Return [X, Y] of the center of cell containing provided text 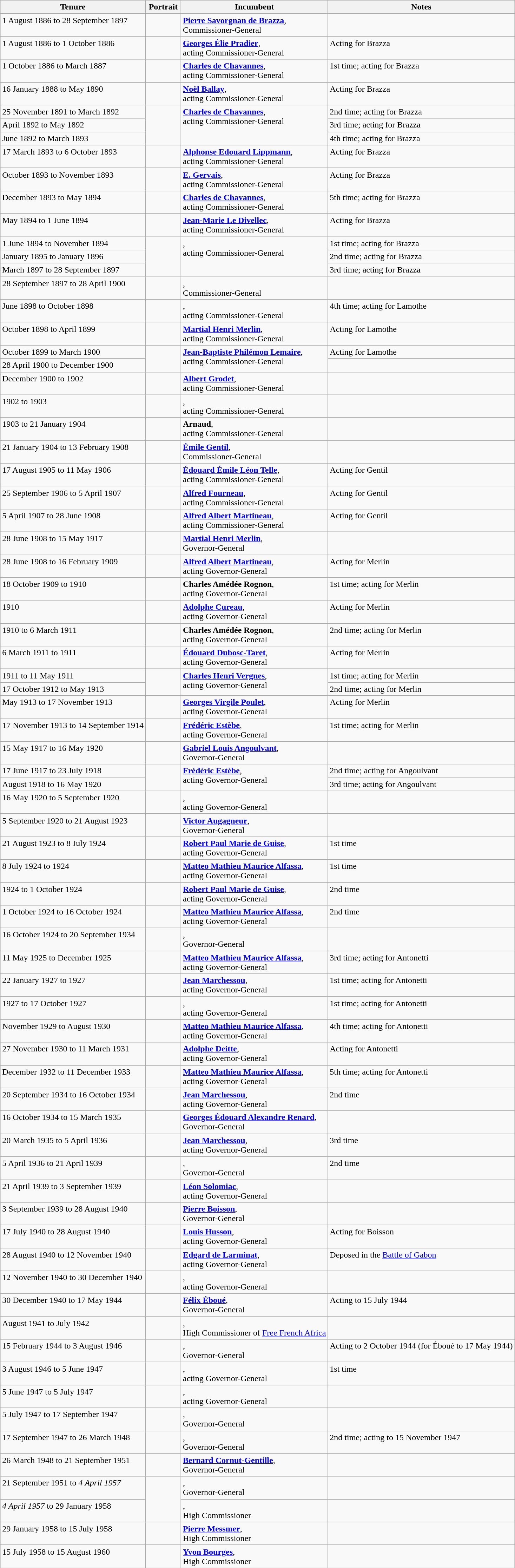
, Commissioner-General [254, 288]
Albert Grodet, acting Commissioner-General [254, 383]
5 July 1947 to 17 September 1947 [73, 1419]
5 April 1936 to 21 April 1939 [73, 1168]
Gabriel Louis Angoulvant, Governor-General [254, 753]
Émile Gentil, Commissioner-General [254, 452]
October 1893 to November 1893 [73, 179]
Acting to 2 October 1944 (for Éboué to 17 May 1944) [421, 1351]
Édouard Dubosc-Taret, acting Governor-General [254, 657]
3rd time; acting for Antonetti [421, 962]
17 October 1912 to May 1913 [73, 689]
8 July 1924 to 1924 [73, 871]
Georges Édouard Alexandre Renard, Governor-General [254, 1122]
17 March 1893 to 6 October 1893 [73, 157]
Yvon Bourges, High Commissioner [254, 1556]
5 June 1947 to 5 July 1947 [73, 1396]
August 1918 to 16 May 1920 [73, 784]
Victor Augagneur, Governor-General [254, 825]
Martial Henri Merlin, Governor-General [254, 543]
21 January 1904 to 13 February 1908 [73, 452]
21 April 1939 to 3 September 1939 [73, 1190]
16 May 1920 to 5 September 1920 [73, 802]
6 March 1911 to 1911 [73, 657]
June 1898 to October 1898 [73, 311]
2nd time; acting to 15 November 1947 [421, 1442]
Edgard de Larminat, acting Governor-General [254, 1259]
5 April 1907 to 28 June 1908 [73, 520]
December 1932 to 11 December 1933 [73, 1077]
Pierre Savorgnan de Brazza, Commissioner-General [254, 25]
Acting for Antonetti [421, 1054]
December 1900 to 1902 [73, 383]
22 January 1927 to 1927 [73, 985]
Georges Virgile Poulet, acting Governor-General [254, 707]
Acting for Boisson [421, 1236]
1 August 1886 to 1 October 1886 [73, 48]
17 June 1917 to 23 July 1918 [73, 771]
Tenure [73, 7]
25 November 1891 to March 1892 [73, 112]
1902 to 1903 [73, 406]
August 1941 to July 1942 [73, 1328]
4th time; acting for Antonetti [421, 1031]
Charles Henri Vergnes, acting Governor-General [254, 682]
1927 to 17 October 1927 [73, 1008]
3 September 1939 to 28 August 1940 [73, 1214]
Acting to 15 July 1944 [421, 1305]
2nd time; acting for Angoulvant [421, 771]
Pierre Boisson, Governor-General [254, 1214]
Portrait [163, 7]
1 June 1894 to November 1894 [73, 243]
15 February 1944 to 3 August 1946 [73, 1351]
26 March 1948 to 21 September 1951 [73, 1465]
Félix Éboué, Governor-General [254, 1305]
15 May 1917 to 16 May 1920 [73, 753]
28 June 1908 to 16 February 1909 [73, 566]
4th time; acting for Lamothe [421, 311]
Noël Ballay, acting Commissioner-General [254, 93]
October 1898 to April 1899 [73, 334]
4th time; acting for Brazza [421, 138]
May 1913 to 17 November 1913 [73, 707]
Édouard Émile Léon Telle, acting Commissioner-General [254, 475]
11 May 1925 to December 1925 [73, 962]
20 March 1935 to 5 April 1936 [73, 1145]
Deposed in the Battle of Gabon [421, 1259]
December 1893 to May 1894 [73, 202]
29 January 1958 to 15 July 1958 [73, 1533]
5th time; acting for Brazza [421, 202]
3rd time [421, 1145]
1910 [73, 612]
Martial Henri Merlin, acting Commissioner-General [254, 334]
Louis Husson, acting Governor-General [254, 1236]
March 1897 to 28 September 1897 [73, 270]
1903 to 21 January 1904 [73, 429]
25 September 1906 to 5 April 1907 [73, 497]
May 1894 to 1 June 1894 [73, 225]
17 November 1913 to 14 September 1914 [73, 730]
16 October 1924 to 20 September 1934 [73, 940]
28 April 1900 to December 1900 [73, 365]
October 1899 to March 1900 [73, 352]
Alfred Albert Martineau, acting Governor-General [254, 566]
November 1929 to August 1930 [73, 1031]
Jean-Marie Le Divellec, acting Commissioner-General [254, 225]
1911 to 11 May 1911 [73, 676]
1 October 1886 to March 1887 [73, 71]
Bernard Cornut-Gentille, Governor-General [254, 1465]
June 1892 to March 1893 [73, 138]
E. Gervais, acting Commissioner-General [254, 179]
3 August 1946 to 5 June 1947 [73, 1374]
12 November 1940 to 30 December 1940 [73, 1282]
Notes [421, 7]
Jean-Baptiste Philémon Lemaire, acting Commissioner-General [254, 359]
4 April 1957 to 29 January 1958 [73, 1511]
January 1895 to January 1896 [73, 257]
21 September 1951 to 4 April 1957 [73, 1488]
Léon Solomiac, acting Governor-General [254, 1190]
17 August 1905 to 11 May 1906 [73, 475]
27 November 1930 to 11 March 1931 [73, 1054]
Adolphe Deitte, acting Governor-General [254, 1054]
Alfred Albert Martineau, acting Commissioner-General [254, 520]
, High Commissioner of Free French Africa [254, 1328]
1 October 1924 to 16 October 1924 [73, 917]
Georges Élie Pradier, acting Commissioner-General [254, 48]
3rd time; acting for Angoulvant [421, 784]
30 December 1940 to 17 May 1944 [73, 1305]
Arnaud, acting Commissioner-General [254, 429]
Alfred Fourneau, acting Commissioner-General [254, 497]
1 August 1886 to 28 September 1897 [73, 25]
15 July 1958 to 15 August 1960 [73, 1556]
5th time; acting for Antonetti [421, 1077]
16 January 1888 to May 1890 [73, 93]
Adolphe Cureau, acting Governor-General [254, 612]
5 September 1920 to 21 August 1923 [73, 825]
Pierre Messmer, High Commissioner [254, 1533]
17 July 1940 to 28 August 1940 [73, 1236]
Alphonse Edouard Lippmann, acting Commissioner-General [254, 157]
Incumbent [254, 7]
21 August 1923 to 8 July 1924 [73, 848]
1910 to 6 March 1911 [73, 635]
16 October 1934 to 15 March 1935 [73, 1122]
, High Commissioner [254, 1511]
18 October 1909 to 1910 [73, 589]
28 August 1940 to 12 November 1940 [73, 1259]
28 September 1897 to 28 April 1900 [73, 288]
April 1892 to May 1892 [73, 125]
1924 to 1 October 1924 [73, 893]
28 June 1908 to 15 May 1917 [73, 543]
17 September 1947 to 26 March 1948 [73, 1442]
20 September 1934 to 16 October 1934 [73, 1099]
